Find where the given text appears and provide that cell's center as [x, y] coordinate. 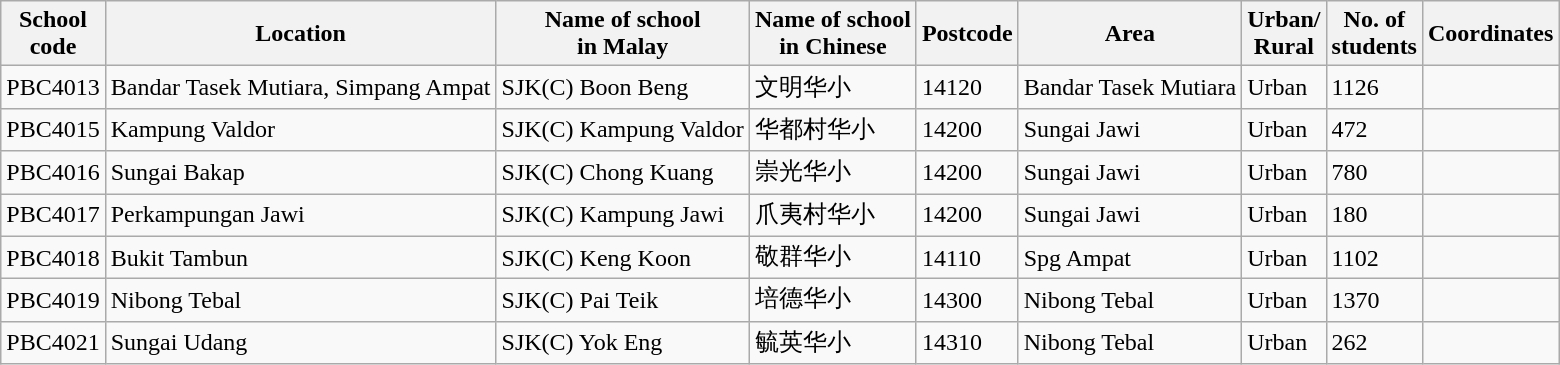
14310 [967, 342]
472 [1374, 130]
PBC4017 [53, 216]
SJK(C) Keng Koon [622, 258]
SJK(C) Kampung Valdor [622, 130]
Bukit Tambun [300, 258]
Name of schoolin Chinese [832, 34]
敬群华小 [832, 258]
培德华小 [832, 300]
SJK(C) Chong Kuang [622, 172]
PBC4018 [53, 258]
PBC4016 [53, 172]
Sungai Bakap [300, 172]
华都村华小 [832, 130]
Bandar Tasek Mutiara, Simpang Ampat [300, 88]
14110 [967, 258]
PBC4015 [53, 130]
No. ofstudents [1374, 34]
爪夷村华小 [832, 216]
1102 [1374, 258]
780 [1374, 172]
Postcode [967, 34]
毓英华小 [832, 342]
文明华小 [832, 88]
崇光华小 [832, 172]
Area [1130, 34]
Name of schoolin Malay [622, 34]
Bandar Tasek Mutiara [1130, 88]
1370 [1374, 300]
262 [1374, 342]
14120 [967, 88]
PBC4019 [53, 300]
Perkampungan Jawi [300, 216]
14300 [967, 300]
Location [300, 34]
Urban/Rural [1284, 34]
1126 [1374, 88]
Kampung Valdor [300, 130]
Spg Ampat [1130, 258]
Sungai Udang [300, 342]
Coordinates [1490, 34]
SJK(C) Pai Teik [622, 300]
180 [1374, 216]
SJK(C) Boon Beng [622, 88]
PBC4013 [53, 88]
PBC4021 [53, 342]
SJK(C) Kampung Jawi [622, 216]
Schoolcode [53, 34]
SJK(C) Yok Eng [622, 342]
